Detect which cell encompasses the target text, then output its (X, Y) center coordinate. 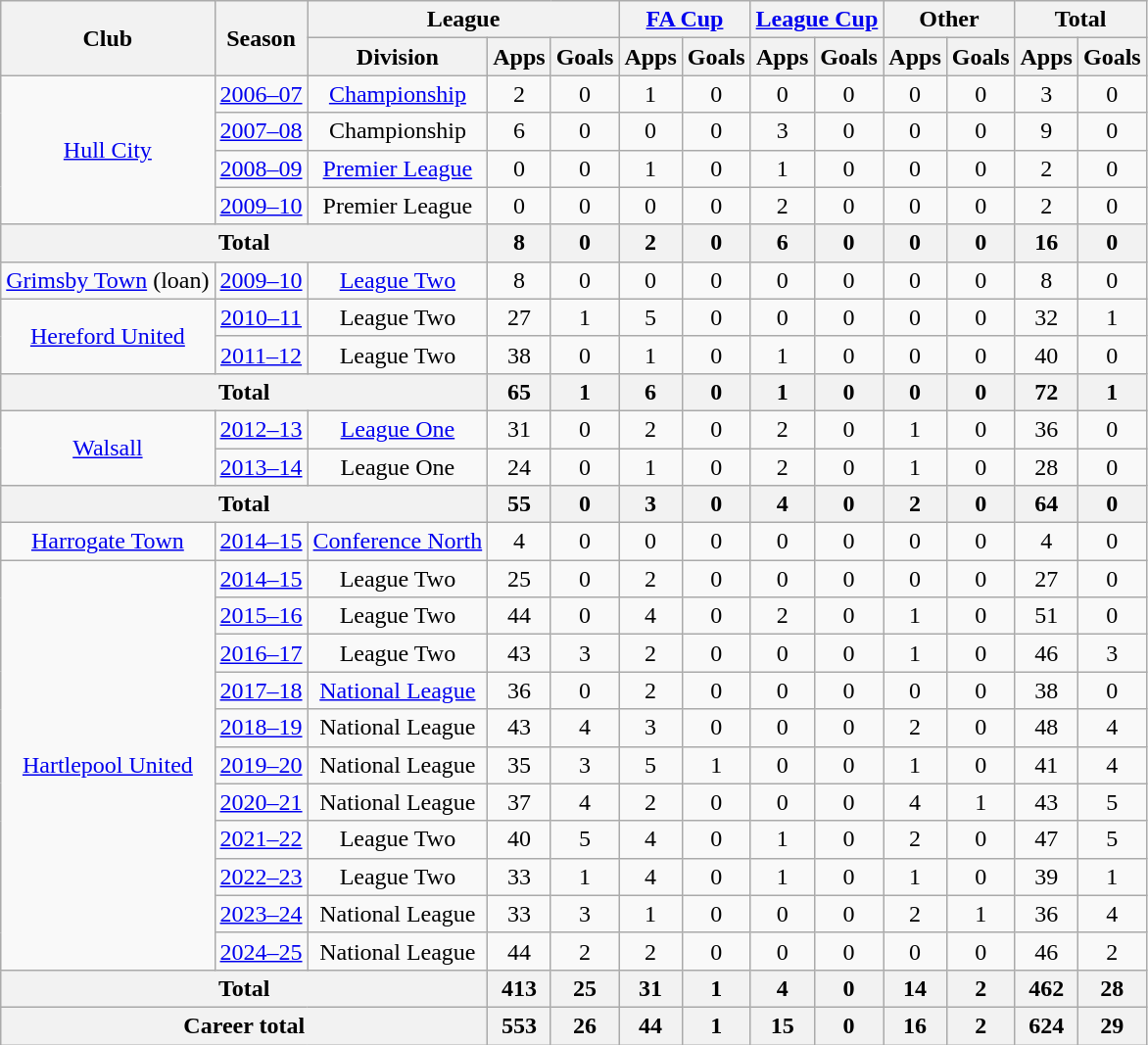
2012–13 (261, 429)
2021–22 (261, 839)
2020–21 (261, 802)
2024–25 (261, 951)
41 (1046, 765)
35 (519, 765)
48 (1046, 728)
FA Cup (685, 20)
2008–09 (261, 168)
9 (1046, 131)
2006–07 (261, 94)
Hull City (108, 150)
65 (519, 392)
2007–08 (261, 131)
Hartlepool United (108, 766)
2023–24 (261, 914)
2011–12 (261, 355)
Grimsby Town (loan) (108, 280)
Division (398, 57)
2013–14 (261, 467)
553 (519, 1025)
462 (1046, 988)
26 (585, 1025)
2010–11 (261, 317)
2022–23 (261, 877)
Club (108, 38)
Career total (245, 1025)
2017–18 (261, 690)
League Cup (817, 20)
72 (1046, 392)
2018–19 (261, 728)
Hereford United (108, 336)
Walsall (108, 448)
2016–17 (261, 653)
29 (1112, 1025)
64 (1046, 504)
32 (1046, 317)
55 (519, 504)
Harrogate Town (108, 542)
624 (1046, 1025)
15 (782, 1025)
Conference North (398, 542)
Other (949, 20)
League (463, 20)
39 (1046, 877)
47 (1046, 839)
14 (915, 988)
24 (519, 467)
37 (519, 802)
2015–16 (261, 616)
413 (519, 988)
Season (261, 38)
2019–20 (261, 765)
51 (1046, 616)
